Identify which cell holds the provided text, then report its (x, y) central coordinate. 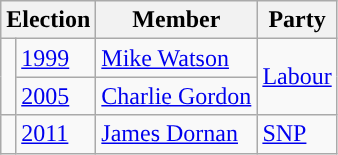
SNP (297, 134)
2011 (56, 134)
Labour (297, 77)
James Dornan (176, 134)
Member (176, 20)
2005 (56, 96)
Mike Watson (176, 58)
Charlie Gordon (176, 96)
Election (48, 20)
Party (297, 20)
1999 (56, 58)
